Scan for the cell matching the given text and deliver its (X, Y) coordinate at center. 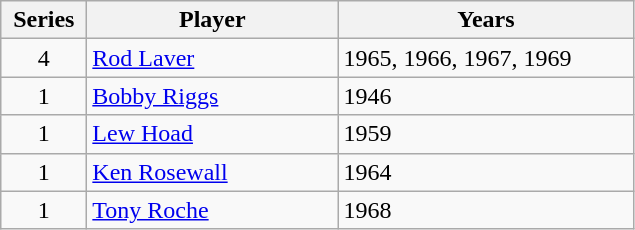
Lew Hoad (212, 134)
Player (212, 20)
Ken Rosewall (212, 172)
Bobby Riggs (212, 96)
1946 (486, 96)
1965, 1966, 1967, 1969 (486, 58)
1968 (486, 210)
1964 (486, 172)
Rod Laver (212, 58)
Series (44, 20)
Years (486, 20)
4 (44, 58)
Tony Roche (212, 210)
1959 (486, 134)
